Determine the (X, Y) coordinate at the center of the cell enclosing the given text.  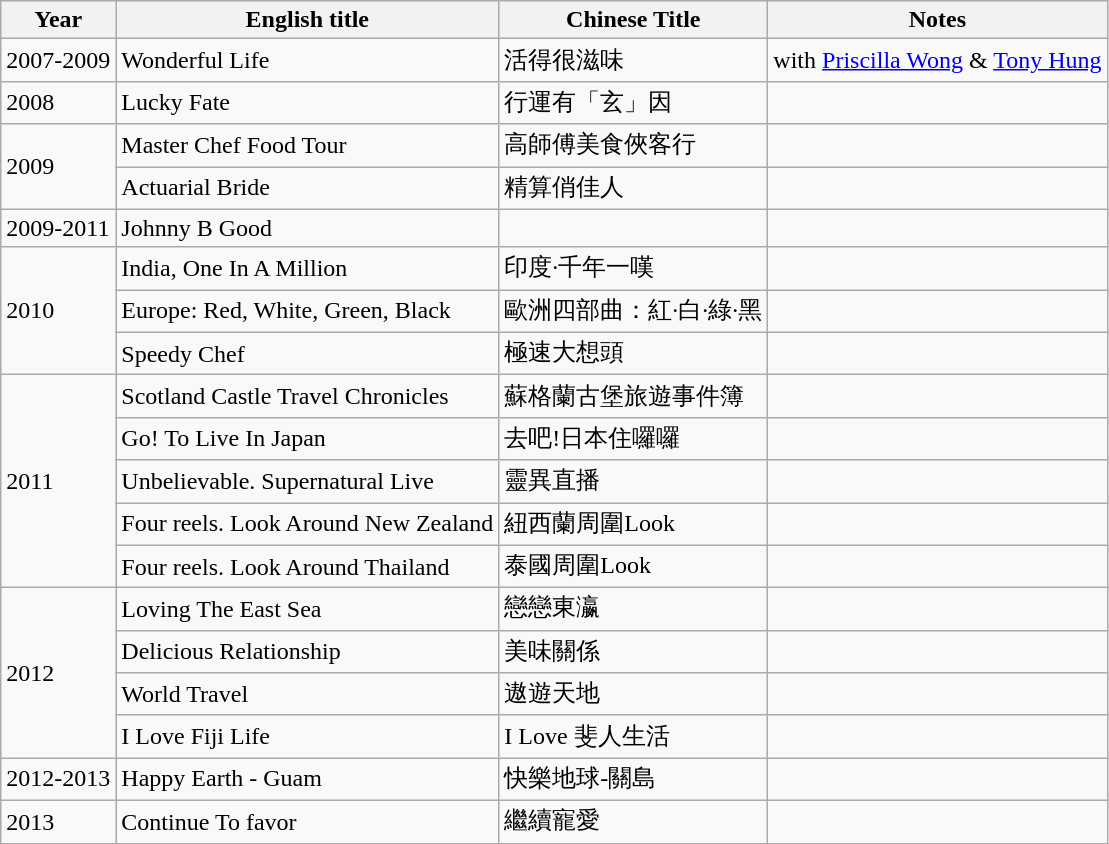
Lucky Fate (308, 102)
Happy Earth - Guam (308, 780)
精算俏佳人 (634, 188)
Notes (938, 20)
去吧!日本住囉囉 (634, 438)
2009 (58, 166)
極速大想頭 (634, 354)
Scotland Castle Travel Chronicles (308, 396)
Loving The East Sea (308, 610)
2013 (58, 822)
2010 (58, 311)
活得很滋味 (634, 60)
with Priscilla Wong & Tony Hung (938, 60)
Four reels. Look Around Thailand (308, 566)
戀戀東瀛 (634, 610)
Year (58, 20)
印度·千年一嘆 (634, 268)
快樂地球-關島 (634, 780)
Unbelievable. Supernatural Live (308, 482)
靈異直播 (634, 482)
Go! To Live In Japan (308, 438)
2008 (58, 102)
India, One In A Million (308, 268)
Speedy Chef (308, 354)
Johnny B Good (308, 228)
2012 (58, 673)
Europe: Red, White, Green, Black (308, 312)
高師傅美食俠客行 (634, 146)
2009-2011 (58, 228)
Wonderful Life (308, 60)
2012-2013 (58, 780)
English title (308, 20)
美味關係 (634, 652)
I Love 斐人生活 (634, 736)
2011 (58, 482)
Continue To favor (308, 822)
Actuarial Bride (308, 188)
Delicious Relationship (308, 652)
2007-2009 (58, 60)
行運有「玄」因 (634, 102)
繼續寵愛 (634, 822)
World Travel (308, 694)
Master Chef Food Tour (308, 146)
Four reels. Look Around New Zealand (308, 524)
遨遊天地 (634, 694)
泰國周圍Look (634, 566)
歐洲四部曲：紅·白·綠·黑 (634, 312)
紐西蘭周圍Look (634, 524)
Chinese Title (634, 20)
蘇格蘭古堡旅遊事件簿 (634, 396)
I Love Fiji Life (308, 736)
